From the cell containing the given text, extract its center point as (X, Y) coordinate. 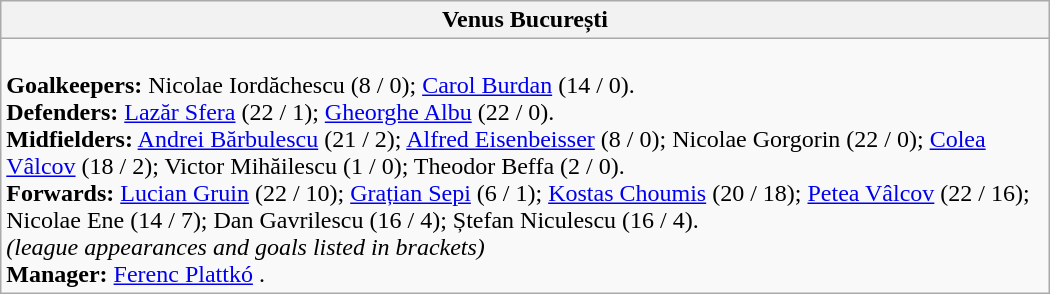
Venus București (525, 20)
